Identify which cell holds the provided text, then report its [X, Y] central coordinate. 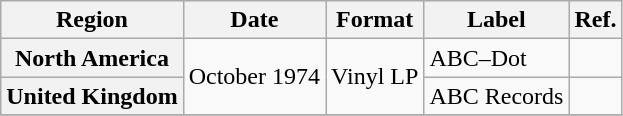
October 1974 [254, 77]
Vinyl LP [375, 77]
North America [92, 58]
United Kingdom [92, 96]
Format [375, 20]
Region [92, 20]
ABC–Dot [496, 58]
ABC Records [496, 96]
Label [496, 20]
Ref. [596, 20]
Date [254, 20]
